For the text-containing cell, return its midpoint in [x, y] coordinate format. 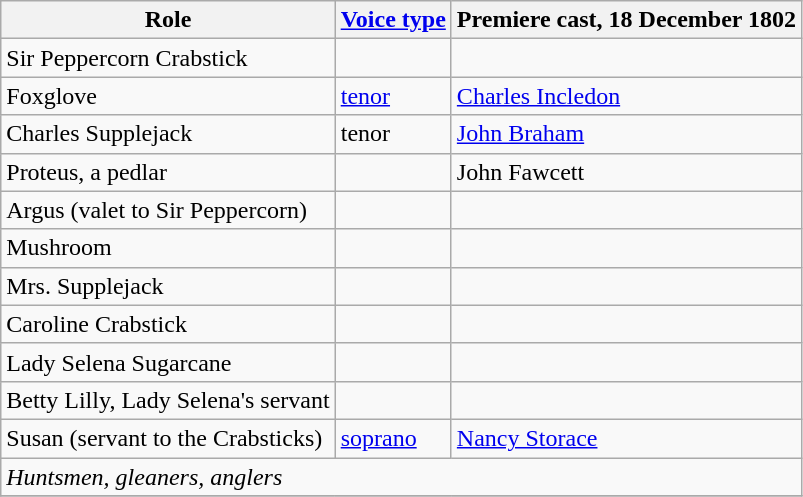
Caroline Crabstick [168, 324]
Foxglove [168, 96]
Sir Peppercorn Crabstick [168, 58]
Charles Incledon [626, 96]
Argus (valet to Sir Peppercorn) [168, 210]
Huntsmen, gleaners, anglers [402, 477]
Betty Lilly, Lady Selena's servant [168, 400]
Role [168, 20]
Nancy Storace [626, 438]
John Fawcett [626, 172]
Charles Supplejack [168, 134]
Mushroom [168, 248]
soprano [393, 438]
Lady Selena Sugarcane [168, 362]
Susan (servant to the Crabsticks) [168, 438]
Mrs. Supplejack [168, 286]
John Braham [626, 134]
Voice type [393, 20]
Proteus, a pedlar [168, 172]
Premiere cast, 18 December 1802 [626, 20]
